Pinpoint the cell where the given text exists, returning its (x, y) midpoint coordinate. 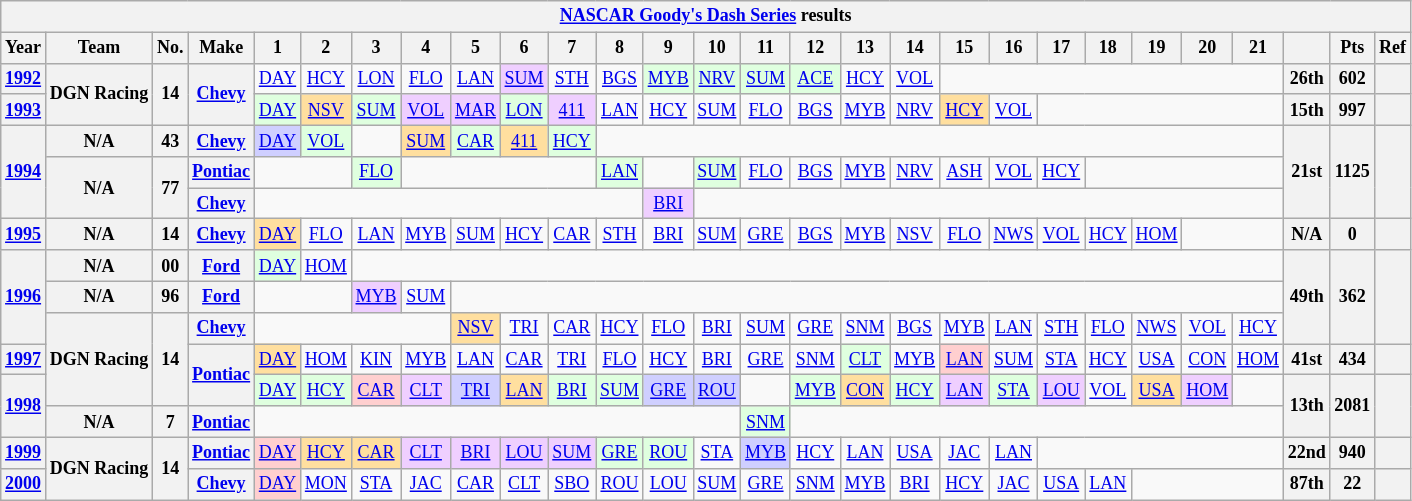
2 (326, 48)
KIN (376, 360)
26th (1306, 78)
Team (98, 48)
43 (170, 140)
22nd (1306, 452)
10 (717, 48)
15th (1306, 110)
20 (1208, 48)
96 (170, 296)
12 (815, 48)
ACE (815, 78)
MAR (476, 110)
13th (1306, 406)
Ref (1393, 48)
9 (668, 48)
19 (1156, 48)
2000 (24, 484)
1998 (24, 406)
ASH (964, 172)
18 (1108, 48)
SBO (572, 484)
49th (1306, 297)
22 (1352, 484)
2081 (1352, 406)
362 (1352, 297)
0 (1352, 234)
5 (476, 48)
434 (1352, 360)
1993 (24, 110)
1997 (24, 360)
1992 (24, 78)
Year (24, 48)
1996 (24, 297)
41st (1306, 360)
21st (1306, 172)
00 (170, 266)
3 (376, 48)
6 (524, 48)
602 (1352, 78)
16 (1014, 48)
1995 (24, 234)
No. (170, 48)
4 (426, 48)
940 (1352, 452)
21 (1258, 48)
77 (170, 188)
Pts (1352, 48)
87th (1306, 484)
11 (766, 48)
17 (1062, 48)
MON (326, 484)
NASCAR Goody's Dash Series results (706, 16)
1999 (24, 452)
1125 (1352, 172)
Make (222, 48)
997 (1352, 110)
8 (620, 48)
15 (964, 48)
13 (865, 48)
1994 (24, 172)
1 (277, 48)
